Scan for the cell matching the given text and deliver its [x, y] coordinate at center. 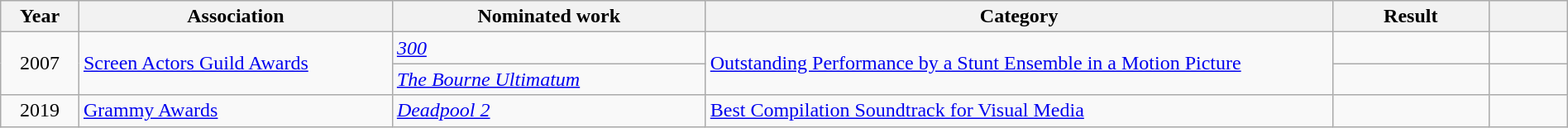
The Bourne Ultimatum [549, 79]
2019 [40, 111]
Deadpool 2 [549, 111]
Category [1019, 17]
Year [40, 17]
Best Compilation Soundtrack for Visual Media [1019, 111]
Result [1411, 17]
Outstanding Performance by a Stunt Ensemble in a Motion Picture [1019, 64]
Grammy Awards [235, 111]
Nominated work [549, 17]
Screen Actors Guild Awards [235, 64]
300 [549, 48]
2007 [40, 64]
Association [235, 17]
